Output the [x, y] coordinate of the center of the cell containing the given text.  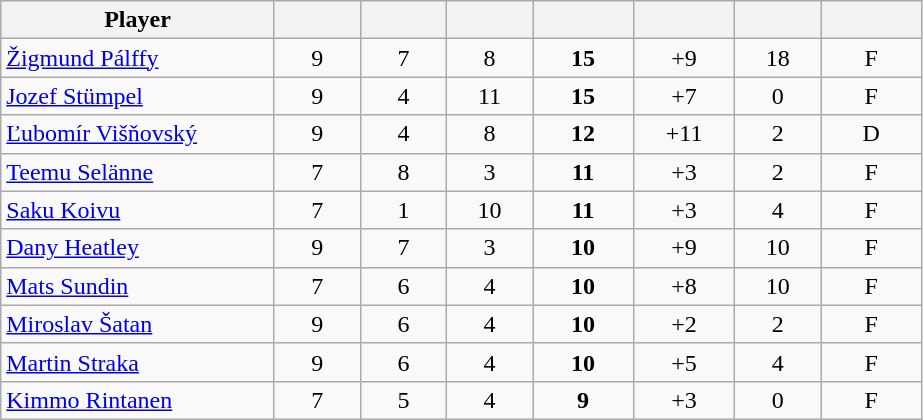
Ľubomír Višňovský [138, 134]
+7 [684, 96]
Martin Straka [138, 362]
1 [403, 210]
18 [778, 58]
Teemu Selänne [138, 172]
Saku Koivu [138, 210]
Kimmo Rintanen [138, 400]
+5 [684, 362]
Jozef Stümpel [138, 96]
Mats Sundin [138, 286]
12 [582, 134]
Dany Heatley [138, 248]
Miroslav Šatan [138, 324]
+11 [684, 134]
Player [138, 20]
+2 [684, 324]
+8 [684, 286]
D [872, 134]
Žigmund Pálffy [138, 58]
5 [403, 400]
